Scan for the cell matching the given text and deliver its (X, Y) coordinate at center. 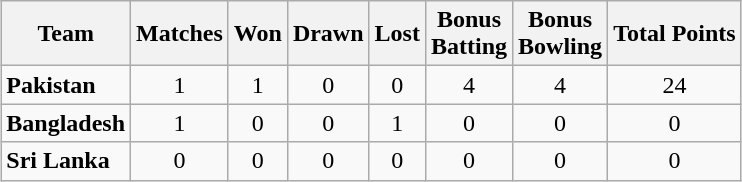
Team (66, 34)
BonusBatting (468, 34)
Sri Lanka (66, 161)
Lost (397, 34)
Total Points (675, 34)
Won (258, 34)
Pakistan (66, 85)
24 (675, 85)
Bangladesh (66, 123)
Matches (180, 34)
Drawn (328, 34)
BonusBowling (560, 34)
